Output the (x, y) coordinate of the center of the cell containing the given text.  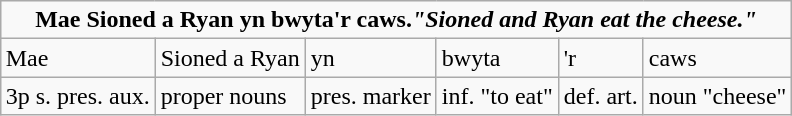
caws (718, 58)
'r (600, 58)
noun "cheese" (718, 96)
Mae Sioned a Ryan yn bwyta'r caws."Sioned and Ryan eat the cheese." (396, 20)
bwyta (497, 58)
Sioned a Ryan (230, 58)
def. art. (600, 96)
3p s. pres. aux. (78, 96)
Mae (78, 58)
pres. marker (370, 96)
yn (370, 58)
inf. "to eat" (497, 96)
proper nouns (230, 96)
